Locate the cell with the specified text and output its (x, y) center coordinate. 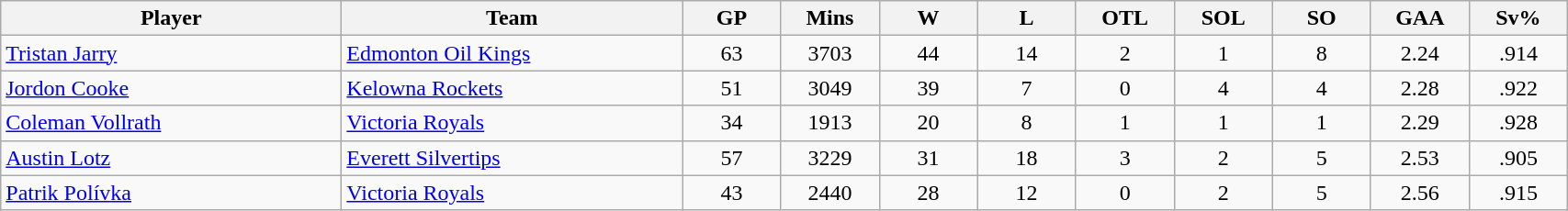
GAA (1420, 18)
Jordon Cooke (171, 88)
Everett Silvertips (513, 158)
L (1027, 18)
12 (1027, 193)
20 (928, 123)
W (928, 18)
57 (731, 158)
2.53 (1420, 158)
Sv% (1517, 18)
Coleman Vollrath (171, 123)
Austin Lotz (171, 158)
14 (1027, 53)
Edmonton Oil Kings (513, 53)
2.56 (1420, 193)
2.24 (1420, 53)
Player (171, 18)
2.28 (1420, 88)
3 (1124, 158)
2440 (830, 193)
Team (513, 18)
.915 (1517, 193)
SO (1321, 18)
Tristan Jarry (171, 53)
2.29 (1420, 123)
31 (928, 158)
1913 (830, 123)
Kelowna Rockets (513, 88)
34 (731, 123)
3703 (830, 53)
7 (1027, 88)
.914 (1517, 53)
44 (928, 53)
.905 (1517, 158)
Patrik Polívka (171, 193)
SOL (1224, 18)
3229 (830, 158)
43 (731, 193)
.922 (1517, 88)
28 (928, 193)
3049 (830, 88)
.928 (1517, 123)
63 (731, 53)
GP (731, 18)
51 (731, 88)
39 (928, 88)
OTL (1124, 18)
18 (1027, 158)
Mins (830, 18)
